Scan for the cell matching the given text and deliver its [x, y] coordinate at center. 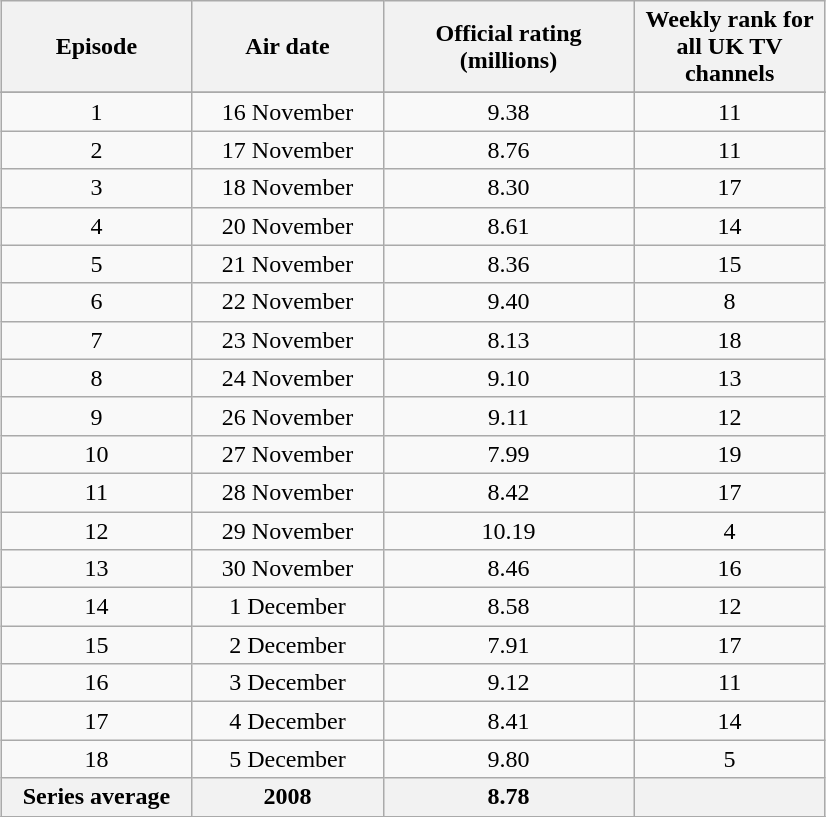
1 [96, 112]
3 December [288, 683]
6 [96, 302]
8.42 [508, 492]
26 November [288, 416]
27 November [288, 454]
1 December [288, 607]
Episode [96, 47]
19 [730, 454]
Air date [288, 47]
22 November [288, 302]
8.13 [508, 340]
8.76 [508, 150]
10 [96, 454]
18 November [288, 188]
9 [96, 416]
8.30 [508, 188]
7 [96, 340]
8.46 [508, 569]
16 November [288, 112]
28 November [288, 492]
8.58 [508, 607]
Official rating (millions) [508, 47]
10.19 [508, 531]
9.38 [508, 112]
17 November [288, 150]
8.41 [508, 721]
20 November [288, 226]
8.36 [508, 264]
8.78 [508, 797]
23 November [288, 340]
3 [96, 188]
2008 [288, 797]
2 December [288, 645]
30 November [288, 569]
29 November [288, 531]
4 December [288, 721]
8.61 [508, 226]
24 November [288, 378]
5 December [288, 759]
7.91 [508, 645]
Weekly rank for all UK TV channels [730, 47]
7.99 [508, 454]
Series average [96, 797]
21 November [288, 264]
9.10 [508, 378]
2 [96, 150]
9.40 [508, 302]
9.11 [508, 416]
9.80 [508, 759]
9.12 [508, 683]
